Output the (x, y) coordinate of the center of the cell containing the given text.  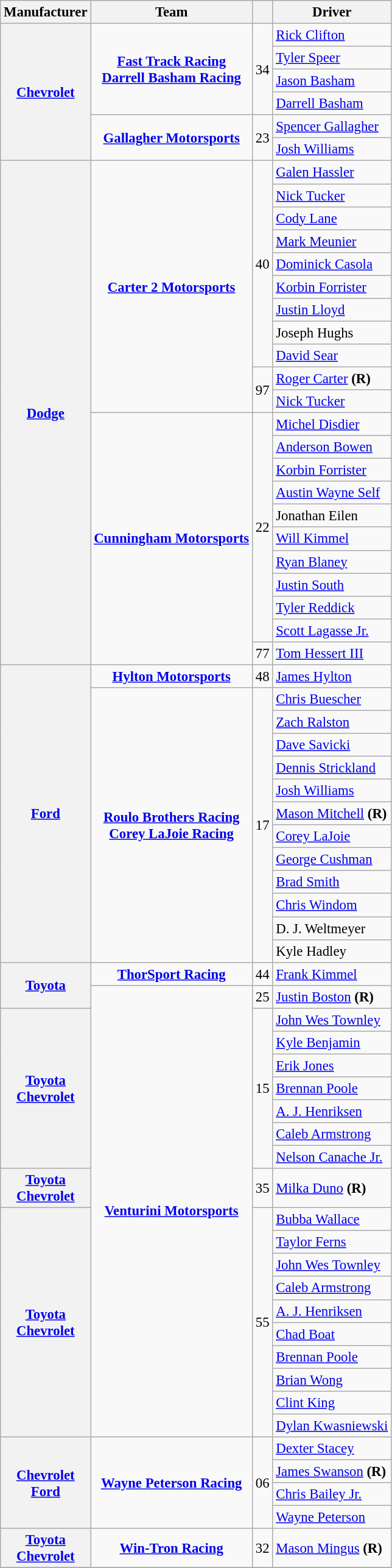
David Sear (332, 356)
97 (263, 390)
Fast Track Racing Darrell Basham Racing (172, 69)
Will Kimmel (332, 539)
15 (263, 1088)
Win-Tron Racing (172, 1549)
Corey LaJoie (332, 836)
Rick Clifton (332, 35)
Jason Basham (332, 81)
Venturini Motorsports (172, 1211)
James Swanson (R) (332, 1471)
Roger Carter (R) (332, 378)
34 (263, 69)
Spencer Gallagher (332, 127)
Chevrolet Ford (46, 1483)
Dominick Casola (332, 264)
Milka Duno (R) (332, 1188)
Taylor Ferns (332, 1242)
Austin Wayne Self (332, 493)
Zach Ralston (332, 722)
George Cushman (332, 860)
Carter 2 Motorsports (172, 287)
Kyle Benjamin (332, 1043)
Mark Meunier (332, 241)
Wayne Peterson Racing (172, 1483)
77 (263, 654)
Justin Lloyd (332, 310)
Chris Buescher (332, 699)
Galen Hassler (332, 172)
Chris Bailey Jr. (332, 1494)
Jonathan Eilen (332, 516)
Cody Lane (332, 218)
Scott Lagasse Jr. (332, 630)
Bubba Wallace (332, 1220)
Wayne Peterson (332, 1517)
Driver (332, 12)
Justin Boston (R) (332, 997)
25 (263, 997)
40 (263, 264)
Chevrolet (46, 93)
Team (172, 12)
Dennis Strickland (332, 768)
Cunningham Motorsports (172, 539)
06 (263, 1483)
James Hylton (332, 676)
Darrell Basham (332, 104)
32 (263, 1549)
Toyota (46, 986)
48 (263, 676)
17 (263, 825)
23 (263, 138)
Joseph Hughs (332, 333)
Chad Boat (332, 1334)
Ryan Blaney (332, 562)
44 (263, 974)
ThorSport Racing (172, 974)
Hylton Motorsports (172, 676)
Clint King (332, 1403)
Mason Mingus (R) (332, 1549)
22 (263, 528)
Justin South (332, 585)
Kyle Hadley (332, 951)
Roulo Brothers Racing Corey LaJoie Racing (172, 825)
Ford (46, 814)
Dexter Stacey (332, 1449)
Gallagher Motorsports (172, 138)
Tyler Reddick (332, 607)
Manufacturer (46, 12)
Michel Disdier (332, 425)
55 (263, 1323)
Tom Hessert III (332, 654)
Brad Smith (332, 883)
Anderson Bowen (332, 447)
Dodge (46, 413)
Brian Wong (332, 1380)
D. J. Weltmeyer (332, 928)
Chris Windom (332, 905)
Tyler Speer (332, 58)
Mason Mitchell (R) (332, 814)
Frank Kimmel (332, 974)
Dylan Kwasniewski (332, 1425)
Nelson Canache Jr. (332, 1157)
35 (263, 1188)
Dave Savicki (332, 745)
Erik Jones (332, 1065)
